For the text-containing cell, return its midpoint in [X, Y] coordinate format. 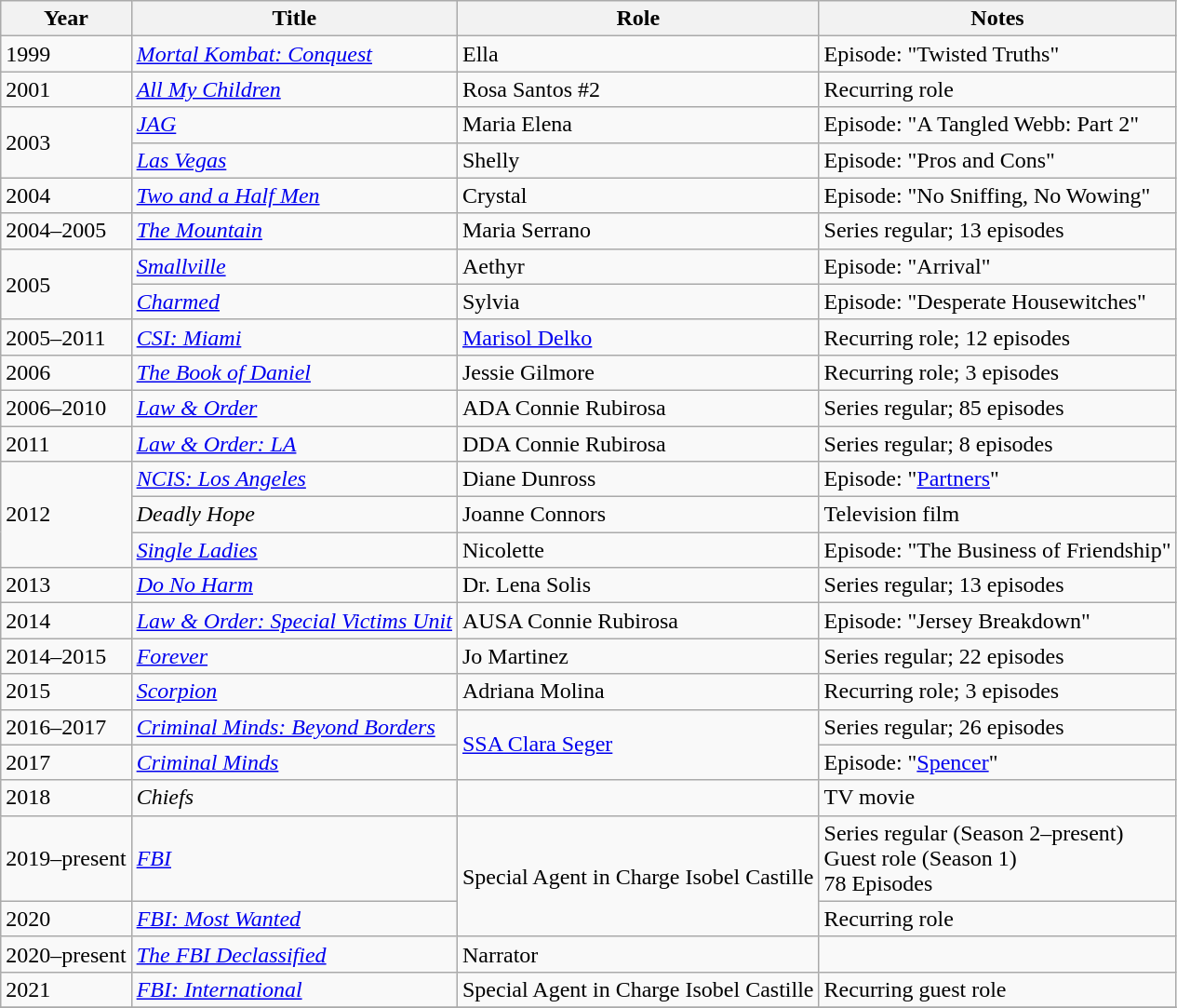
2001 [66, 89]
2005–2011 [66, 337]
Episode: "Spencer" [997, 762]
Mortal Kombat: Conquest [294, 54]
AUSA Connie Rubirosa [638, 621]
Episode: "Partners" [997, 479]
2011 [66, 444]
Diane Dunross [638, 479]
Series regular (Season 2–present)Guest role (Season 1)78 Episodes [997, 858]
Episode: "The Business of Friendship" [997, 550]
Year [66, 19]
2004 [66, 195]
Law & Order: LA [294, 444]
Recurring guest role [997, 989]
Episode: "A Tangled Webb: Part 2" [997, 125]
2021 [66, 989]
Episode: "Arrival" [997, 266]
FBI: International [294, 989]
Marisol Delko [638, 337]
FBI: Most Wanted [294, 919]
Las Vegas [294, 160]
2019–present [66, 858]
Notes [997, 19]
2017 [66, 762]
2013 [66, 585]
2004–2005 [66, 231]
Scorpion [294, 692]
Crystal [638, 195]
Narrator [638, 954]
The Mountain [294, 231]
TV movie [997, 798]
2018 [66, 798]
The FBI Declassified [294, 954]
2005 [66, 284]
Sylvia [638, 302]
2003 [66, 142]
Single Ladies [294, 550]
2016–2017 [66, 727]
2015 [66, 692]
Episode: "No Sniffing, No Wowing" [997, 195]
Aethyr [638, 266]
Criminal Minds: Beyond Borders [294, 727]
Episode: "Jersey Breakdown" [997, 621]
2020–present [66, 954]
Series regular; 22 episodes [997, 656]
Jessie Gilmore [638, 372]
CSI: Miami [294, 337]
Rosa Santos #2 [638, 89]
2020 [66, 919]
2012 [66, 515]
Smallville [294, 266]
Title [294, 19]
Chiefs [294, 798]
Recurring role; 12 episodes [997, 337]
The Book of Daniel [294, 372]
Shelly [638, 160]
Two and a Half Men [294, 195]
FBI [294, 858]
Role [638, 19]
2014–2015 [66, 656]
2006–2010 [66, 408]
NCIS: Los Angeles [294, 479]
Law & Order: Special Victims Unit [294, 621]
Law & Order [294, 408]
Ella [638, 54]
Criminal Minds [294, 762]
ADA Connie Rubirosa [638, 408]
Adriana Molina [638, 692]
Television film [997, 515]
DDA Connie Rubirosa [638, 444]
Deadly Hope [294, 515]
Episode: "Twisted Truths" [997, 54]
Jo Martinez [638, 656]
2014 [66, 621]
Dr. Lena Solis [638, 585]
JAG [294, 125]
Series regular; 85 episodes [997, 408]
Joanne Connors [638, 515]
SSA Clara Seger [638, 745]
Nicolette [638, 550]
Series regular; 26 episodes [997, 727]
All My Children [294, 89]
Episode: "Pros and Cons" [997, 160]
Episode: "Desperate Housewitches" [997, 302]
Forever [294, 656]
Maria Elena [638, 125]
Maria Serrano [638, 231]
Do No Harm [294, 585]
Charmed [294, 302]
1999 [66, 54]
Series regular; 8 episodes [997, 444]
2006 [66, 372]
